Return (x, y) of the center of cell containing provided text 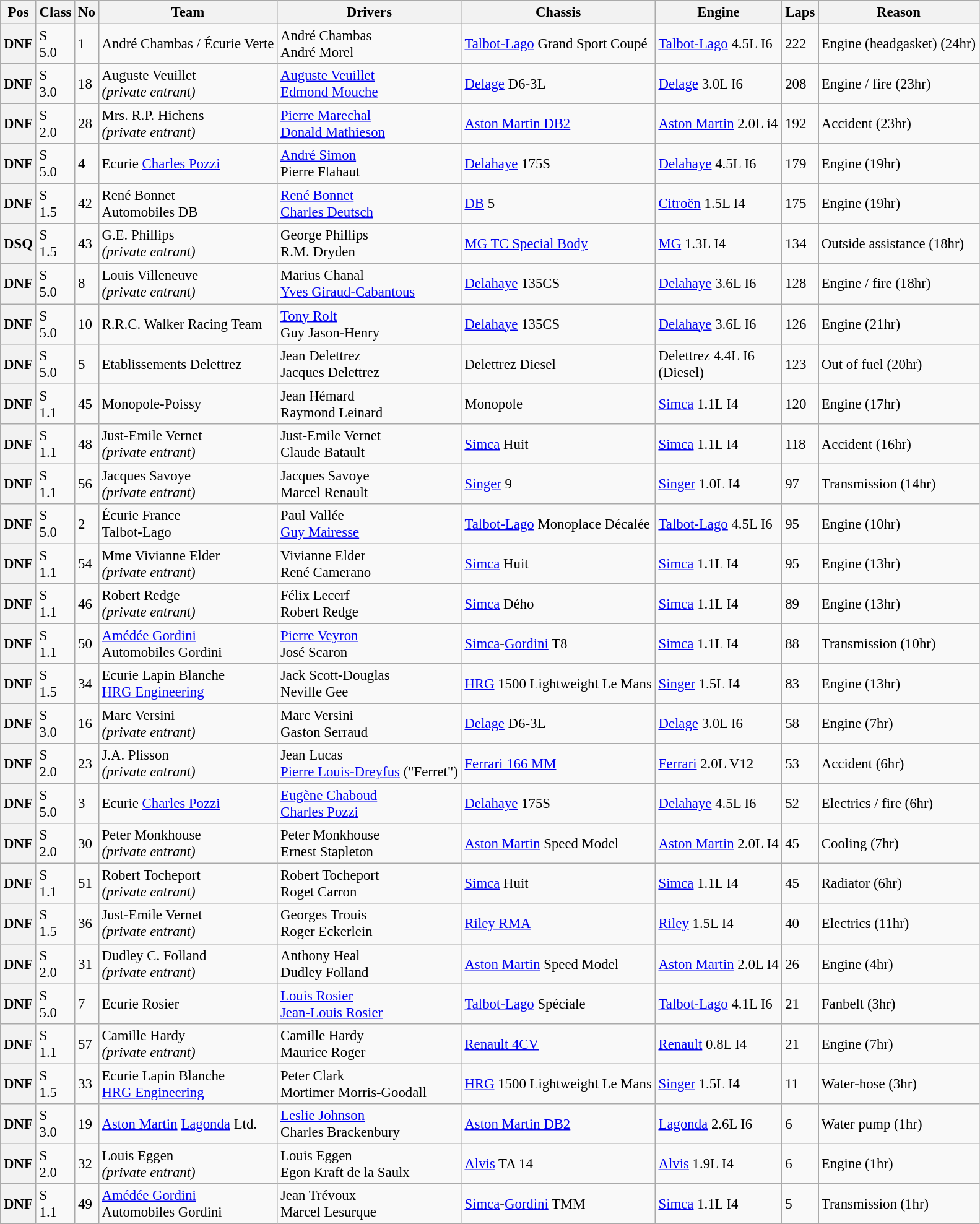
58 (800, 724)
DSQ (19, 244)
André Chambas André Morel (369, 45)
Louis Eggen Egon Kraft de la Saulx (369, 1164)
97 (800, 484)
7 (87, 1004)
Ferrari 166 MM (558, 764)
Tony Rolt Guy Jason-Henry (369, 324)
Marc Versini(private entrant) (188, 724)
56 (87, 484)
16 (87, 724)
Water-hose (3hr) (899, 1083)
Jean Trévoux Marcel Lesurque (369, 1204)
Robert Tocheport Roget Carron (369, 884)
57 (87, 1044)
48 (87, 443)
123 (800, 364)
Riley 1.5L I4 (718, 924)
Drivers (369, 12)
30 (87, 843)
54 (87, 563)
Engine (718, 12)
Monopole (558, 404)
Mrs. R.P. Hichens(private entrant) (188, 124)
192 (800, 124)
40 (800, 924)
Paul Vallée Guy Mairesse (369, 524)
Marc Versini Gaston Serraud (369, 724)
Engine (17hr) (899, 404)
28 (87, 124)
Louis Rosier Jean-Louis Rosier (369, 1004)
Eugène Chaboud Charles Pozzi (369, 804)
2 (87, 524)
34 (87, 684)
11 (800, 1083)
André Simon Pierre Flahaut (369, 163)
10 (87, 324)
Simca-Gordini T8 (558, 644)
49 (87, 1204)
Cooling (7hr) (899, 843)
Just-Emile Vernet Claude Batault (369, 443)
Transmission (1hr) (899, 1204)
Talbot-Lago Monoplace Décalée (558, 524)
4 (87, 163)
Delettrez 4.4L I6(Diesel) (718, 364)
Louis Villeneuve(private entrant) (188, 284)
Accident (16hr) (899, 443)
32 (87, 1164)
Water pump (1hr) (899, 1124)
Leslie Johnson Charles Brackenbury (369, 1124)
DB 5 (558, 204)
J.A. Plisson(private entrant) (188, 764)
31 (87, 963)
8 (87, 284)
Fanbelt (3hr) (899, 1004)
134 (800, 244)
88 (800, 644)
42 (87, 204)
Accident (6hr) (899, 764)
Alvis 1.9L I4 (718, 1164)
Class (56, 12)
Renault 4CV (558, 1044)
Electrics / fire (6hr) (899, 804)
Ferrari 2.0L V12 (718, 764)
René Bonnet Charles Deutsch (369, 204)
Pierre Marechal Donald Mathieson (369, 124)
Jean Lucas Pierre Louis-Dreyfus ("Ferret") (369, 764)
Delettrez Diesel (558, 364)
Jean Delettrez Jacques Delettrez (369, 364)
Accident (23hr) (899, 124)
120 (800, 404)
Engine (headgasket) (24hr) (899, 45)
Lagonda 2.6L I6 (718, 1124)
51 (87, 884)
Engine (10hr) (899, 524)
Singer 9 (558, 484)
Chassis (558, 12)
Alvis TA 14 (558, 1164)
Engine / fire (18hr) (899, 284)
Riley RMA (558, 924)
Reason (899, 12)
18 (87, 84)
Radiator (6hr) (899, 884)
Georges Trouis Roger Eckerlein (369, 924)
Engine (1hr) (899, 1164)
89 (800, 604)
Peter Monkhouse Ernest Stapleton (369, 843)
Jack Scott-Douglas Neville Gee (369, 684)
Out of fuel (20hr) (899, 364)
Camille Hardy Maurice Roger (369, 1044)
MG TC Special Body (558, 244)
33 (87, 1083)
46 (87, 604)
Ecurie Rosier (188, 1004)
Renault 0.8L I4 (718, 1044)
Aston Martin Lagonda Ltd. (188, 1124)
Team (188, 12)
Auguste Veuillet Edmond Mouche (369, 84)
222 (800, 45)
MG 1.3L I4 (718, 244)
Laps (800, 12)
128 (800, 284)
G.E. Phillips(private entrant) (188, 244)
23 (87, 764)
Citroën 1.5L I4 (718, 204)
Talbot-Lago Grand Sport Coupé (558, 45)
Simca-Gordini TMM (558, 1204)
Félix Lecerf Robert Redge (369, 604)
19 (87, 1124)
Louis Eggen(private entrant) (188, 1164)
Etablissements Delettrez (188, 364)
Simca Dého (558, 604)
Outside assistance (18hr) (899, 244)
Electrics (11hr) (899, 924)
208 (800, 84)
Pierre Veyron José Scaron (369, 644)
1 (87, 45)
R.R.C. Walker Racing Team (188, 324)
André Chambas / Écurie Verte (188, 45)
53 (800, 764)
Anthony Heal Dudley Folland (369, 963)
Jean Hémard Raymond Leinard (369, 404)
118 (800, 443)
Dudley C. Folland(private entrant) (188, 963)
Transmission (10hr) (899, 644)
36 (87, 924)
Engine (21hr) (899, 324)
Écurie France Talbot-Lago (188, 524)
Jacques Savoye(private entrant) (188, 484)
Robert Redge(private entrant) (188, 604)
179 (800, 163)
Engine (4hr) (899, 963)
No (87, 12)
Talbot-Lago 4.1L I6 (718, 1004)
Auguste Veuillet(private entrant) (188, 84)
Peter Monkhouse(private entrant) (188, 843)
Mme Vivianne Elder(private entrant) (188, 563)
Vivianne Elder René Camerano (369, 563)
Peter Clark Mortimer Morris-Goodall (369, 1083)
50 (87, 644)
Aston Martin 2.0L i4 (718, 124)
43 (87, 244)
Jacques Savoye Marcel Renault (369, 484)
George Phillips R.M. Dryden (369, 244)
26 (800, 963)
126 (800, 324)
52 (800, 804)
Engine / fire (23hr) (899, 84)
Talbot-Lago Spéciale (558, 1004)
3 (87, 804)
René Bonnet Automobiles DB (188, 204)
83 (800, 684)
Transmission (14hr) (899, 484)
Robert Tocheport(private entrant) (188, 884)
Camille Hardy(private entrant) (188, 1044)
Marius Chanal Yves Giraud-Cabantous (369, 284)
Singer 1.0L I4 (718, 484)
Monopole-Poissy (188, 404)
Pos (19, 12)
175 (800, 204)
